Return [x, y] of the center of cell containing provided text 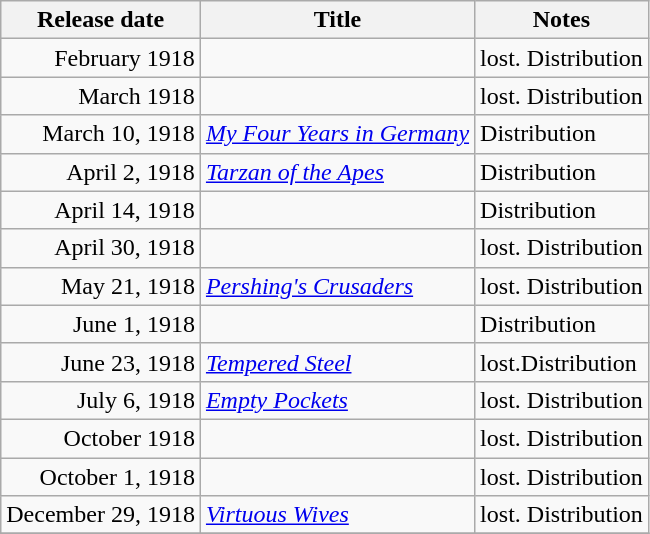
April 2, 1918 [101, 172]
April 14, 1918 [101, 210]
October 1, 1918 [101, 477]
June 1, 1918 [101, 324]
Release date [101, 20]
December 29, 1918 [101, 515]
Notes [562, 20]
Virtuous Wives [337, 515]
February 1918 [101, 58]
July 6, 1918 [101, 400]
April 30, 1918 [101, 248]
lost.Distribution [562, 362]
Empty Pockets [337, 400]
My Four Years in Germany [337, 134]
June 23, 1918 [101, 362]
March 1918 [101, 96]
May 21, 1918 [101, 286]
Tempered Steel [337, 362]
Pershing's Crusaders [337, 286]
October 1918 [101, 438]
March 10, 1918 [101, 134]
Title [337, 20]
Tarzan of the Apes [337, 172]
